Detect which cell encompasses the target text, then output its [x, y] center coordinate. 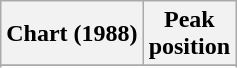
Peakposition [189, 34]
Chart (1988) [72, 34]
